Identify which cell holds the provided text, then report its [x, y] central coordinate. 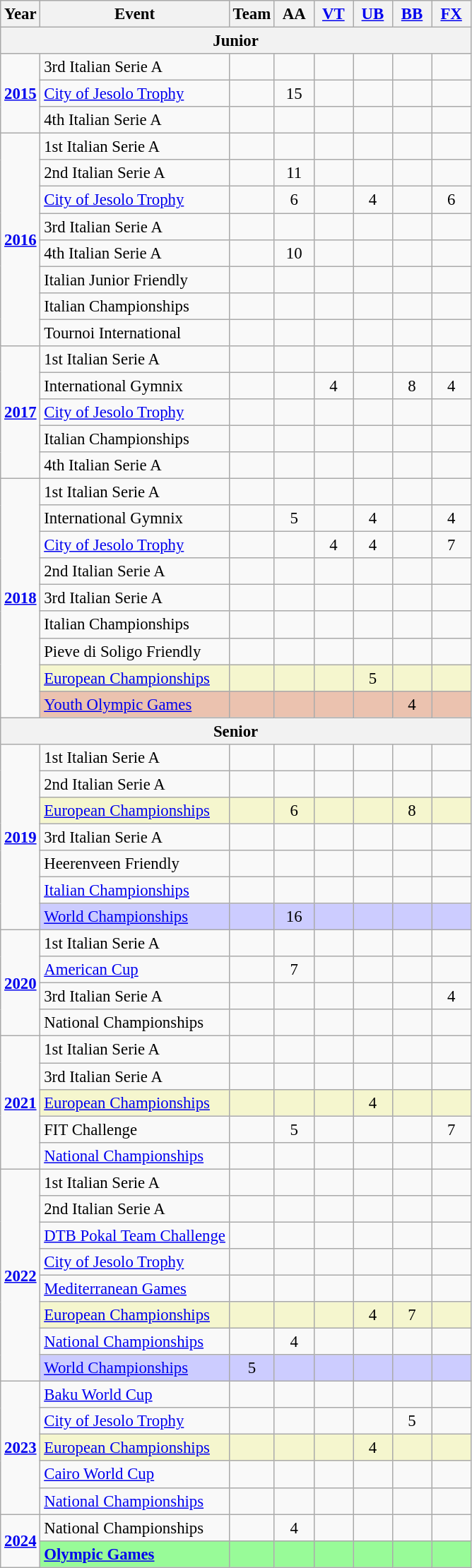
11 [294, 173]
Olympic Games [134, 1554]
Pieve di Soligo Friendly [134, 651]
2015 [20, 93]
2016 [20, 240]
15 [294, 94]
2017 [20, 412]
FIT Challenge [134, 1129]
American Cup [134, 970]
2020 [20, 983]
Year [20, 14]
2018 [20, 598]
Cairo World Cup [134, 1475]
2023 [20, 1448]
Mediterranean Games [134, 1288]
16 [294, 917]
FX [452, 14]
BB [412, 14]
Team [252, 14]
Tournoi International [134, 333]
2024 [20, 1541]
10 [294, 253]
DTB Pokal Team Challenge [134, 1235]
VT [334, 14]
2019 [20, 838]
Heerenveen Friendly [134, 864]
2021 [20, 1103]
Baku World Cup [134, 1395]
Event [134, 14]
Youth Olympic Games [134, 704]
UB [373, 14]
Italian Junior Friendly [134, 280]
Senior [236, 731]
AA [294, 14]
2022 [20, 1276]
Junior [236, 41]
